Extract the (x, y) coordinate from the center of the cell holding the provided text.  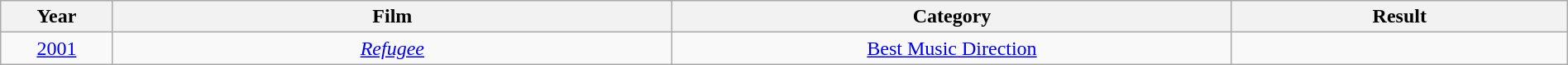
Refugee (392, 48)
2001 (56, 48)
Year (56, 17)
Film (392, 17)
Best Music Direction (953, 48)
Result (1399, 17)
Category (953, 17)
